Return [x, y] of the center of cell containing provided text 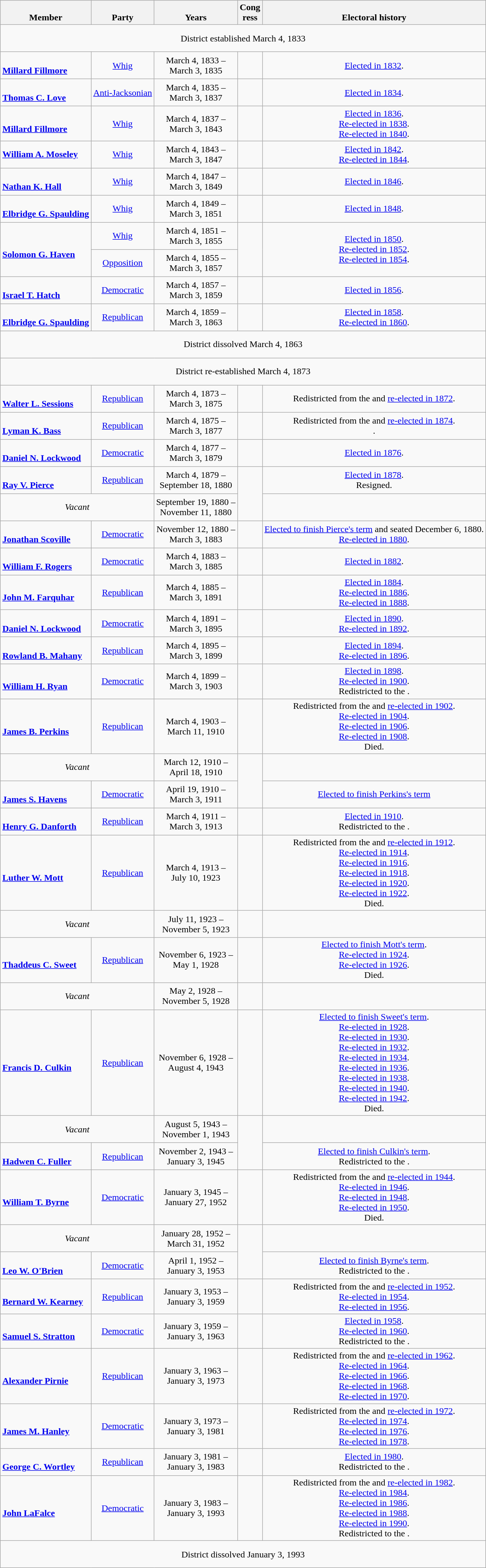
Nathan K. Hall [46, 182]
January 3, 1945 –January 27, 1952 [196, 1197]
Francis D. Culkin [46, 1063]
November 6, 1923 –May 1, 1928 [196, 960]
Elected to finish Byrne's term.Redistricted to the . [374, 1265]
Elected in 1842.Re-elected in 1844. [374, 155]
January 3, 1973 –January 3, 1981 [196, 1426]
March 4, 1895 –March 3, 1899 [196, 650]
Redistricted from the and re-elected in 1944.Re-elected in 1946.Re-elected in 1948.Re-elected in 1950.Died. [374, 1197]
January 3, 1963 –January 3, 1973 [196, 1376]
District dissolved March 4, 1863 [243, 344]
Elected in 1878.Resigned. [374, 480]
Elected in 1890.Re-elected in 1892. [374, 623]
April 1, 1952 –January 3, 1953 [196, 1265]
April 19, 1910 –March 3, 1911 [196, 794]
Leo W. O'Brien [46, 1265]
William F. Rogers [46, 561]
Israel T. Hatch [46, 290]
Lyman K. Bass [46, 426]
Hadwen C. Fuller [46, 1156]
Elected in 1876. [374, 453]
District established March 4, 1833 [243, 38]
Elected to finish Perkins's term [374, 794]
September 19, 1880 –November 11, 1880 [196, 507]
Electoral history [374, 13]
March 4, 1855 –March 3, 1857 [196, 263]
Thomas C. Love [46, 93]
November 2, 1943 –January 3, 1945 [196, 1156]
Henry G. Danforth [46, 821]
March 4, 1837 –March 3, 1843 [196, 124]
Walter L. Sessions [46, 399]
March 4, 1859 –March 3, 1863 [196, 317]
Congress [250, 13]
Member [46, 13]
November 6, 1928 –August 4, 1943 [196, 1063]
January 3, 1959 –January 3, 1963 [196, 1331]
March 4, 1885 –March 3, 1891 [196, 592]
March 4, 1891 –March 3, 1895 [196, 623]
John LaFalce [46, 1508]
January 3, 1981 –January 3, 1983 [196, 1462]
Redistricted from the and re-elected in 1872. [374, 399]
March 4, 1835 –March 3, 1837 [196, 93]
District re-established March 4, 1873 [243, 372]
March 4, 1877 –March 3, 1879 [196, 453]
July 11, 1923 –November 5, 1923 [196, 924]
March 12, 1910 –April 18, 1910 [196, 767]
March 4, 1911 –March 3, 1913 [196, 821]
March 4, 1913 –July 10, 1923 [196, 873]
Elected in 1834. [374, 93]
Redistricted from the and re-elected in 1874.. [374, 426]
Elected in 1882. [374, 561]
Elected in 1884.Re-elected in 1886.Re-elected in 1888. [374, 592]
Redistricted from the and re-elected in 1952.Re-elected in 1954.Re-elected in 1956. [374, 1296]
Elected in 1836.Re-elected in 1838.Re-elected in 1840. [374, 124]
Elected in 1910.Redistricted to the . [374, 821]
Ray V. Pierce [46, 480]
Elected in 1848. [374, 209]
Opposition [123, 263]
William T. Byrne [46, 1197]
March 4, 1879 –September 18, 1880 [196, 480]
Elected in 1958.Re-elected in 1960.Redistricted to the . [374, 1331]
Elected to finish Pierce's term and seated December 6, 1880.Re-elected in 1880. [374, 534]
March 4, 1875 –March 3, 1877 [196, 426]
Elected in 1894.Re-elected in 1896. [374, 650]
Rowland B. Mahany [46, 650]
Elected in 1832. [374, 66]
John M. Farquhar [46, 592]
March 4, 1903 –March 11, 1910 [196, 726]
Elected in 1858.Re-elected in 1860. [374, 317]
Elected in 1856. [374, 290]
January 3, 1953 –January 3, 1959 [196, 1296]
March 4, 1843 –March 3, 1847 [196, 155]
Elected in 1846. [374, 182]
William H. Ryan [46, 681]
Samuel S. Stratton [46, 1331]
George C. Wortley [46, 1462]
District dissolved January 3, 1993 [243, 1554]
James M. Hanley [46, 1426]
Elected to finish Mott's term.Re-elected in 1924.Re-elected in 1926.Died. [374, 960]
Redistricted from the and re-elected in 1902.Re-elected in 1904.Re-elected in 1906.Re-elected in 1908.Died. [374, 726]
March 4, 1883 –March 3, 1885 [196, 561]
Elected to finish Culkin's term.Redistricted to the . [374, 1156]
Jonathan Scoville [46, 534]
March 4, 1857 –March 3, 1859 [196, 290]
Redistricted from the and re-elected in 1982.Re-elected in 1984.Re-elected in 1986.Re-elected in 1988.Re-elected in 1990.Redistricted to the . [374, 1508]
Thaddeus C. Sweet [46, 960]
March 4, 1833 –March 3, 1835 [196, 66]
James S. Havens [46, 794]
Elected in 1980.Redistricted to the . [374, 1462]
May 2, 1928 –November 5, 1928 [196, 996]
Redistricted from the and re-elected in 1962.Re-elected in 1964.Re-elected in 1966.Re-elected in 1968.Re-elected in 1970. [374, 1376]
January 3, 1983 –January 3, 1993 [196, 1508]
Redistricted from the and re-elected in 1912.Re-elected in 1914.Re-elected in 1916.Re-elected in 1918.Re-elected in 1920.Re-elected in 1922.Died. [374, 873]
Party [123, 13]
March 4, 1899 –March 3, 1903 [196, 681]
William A. Moseley [46, 155]
James B. Perkins [46, 726]
Redistricted from the and re-elected in 1972.Re-elected in 1974.Re-elected in 1976.Re-elected in 1978. [374, 1426]
March 4, 1847 –March 3, 1849 [196, 182]
Solomon G. Haven [46, 249]
Alexander Pirnie [46, 1376]
March 4, 1873 –March 3, 1875 [196, 399]
Luther W. Mott [46, 873]
November 12, 1880 –March 3, 1883 [196, 534]
Elected in 1898.Re-elected in 1900.Redistricted to the . [374, 681]
Anti-Jacksonian [123, 93]
March 4, 1849 –March 3, 1851 [196, 209]
Bernard W. Kearney [46, 1296]
August 5, 1943 –November 1, 1943 [196, 1129]
Years [196, 13]
January 28, 1952 –March 31, 1952 [196, 1238]
Elected in 1850.Re-elected in 1852.Re-elected in 1854. [374, 249]
March 4, 1851 –March 3, 1855 [196, 236]
